From the cell containing the given text, extract its center point as (X, Y) coordinate. 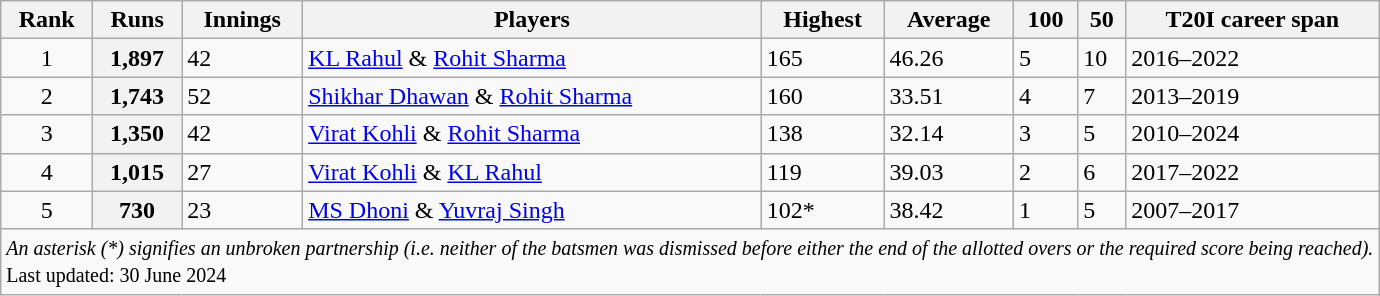
T20I career span (1252, 20)
46.26 (948, 58)
Highest (822, 20)
Shikhar Dhawan & Rohit Sharma (532, 96)
52 (242, 96)
Players (532, 20)
2010–2024 (1252, 134)
50 (1102, 20)
MS Dhoni & Yuvraj Singh (532, 210)
730 (138, 210)
1,015 (138, 172)
Average (948, 20)
2017–2022 (1252, 172)
Virat Kohli & Rohit Sharma (532, 134)
Rank (47, 20)
6 (1102, 172)
1,743 (138, 96)
119 (822, 172)
1,350 (138, 134)
39.03 (948, 172)
138 (822, 134)
2007–2017 (1252, 210)
160 (822, 96)
102* (822, 210)
165 (822, 58)
KL Rahul & Rohit Sharma (532, 58)
Virat Kohli & KL Rahul (532, 172)
1,897 (138, 58)
33.51 (948, 96)
2013–2019 (1252, 96)
32.14 (948, 134)
100 (1045, 20)
Runs (138, 20)
10 (1102, 58)
Innings (242, 20)
38.42 (948, 210)
2016–2022 (1252, 58)
23 (242, 210)
7 (1102, 96)
27 (242, 172)
